Scan for the cell matching the given text and deliver its (x, y) coordinate at center. 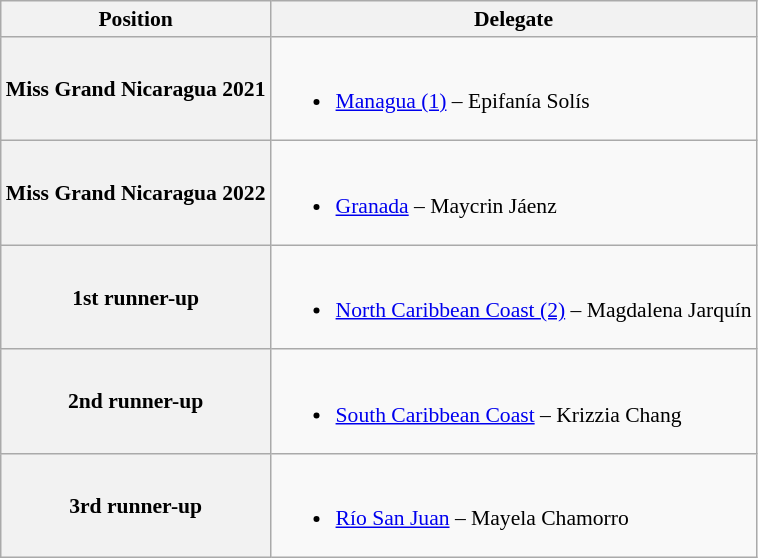
Río San Juan – Mayela Chamorro (514, 506)
Managua (1) – Epifanía Solís (514, 89)
Miss Grand Nicaragua 2022 (136, 193)
3rd runner-up (136, 506)
North Caribbean Coast (2) – Magdalena Jarquín (514, 297)
2nd runner-up (136, 402)
Miss Grand Nicaragua 2021 (136, 89)
1st runner-up (136, 297)
Position (136, 19)
Granada – Maycrin Jáenz (514, 193)
Delegate (514, 19)
South Caribbean Coast – Krizzia Chang (514, 402)
